From the cell containing the given text, extract its center point as [x, y] coordinate. 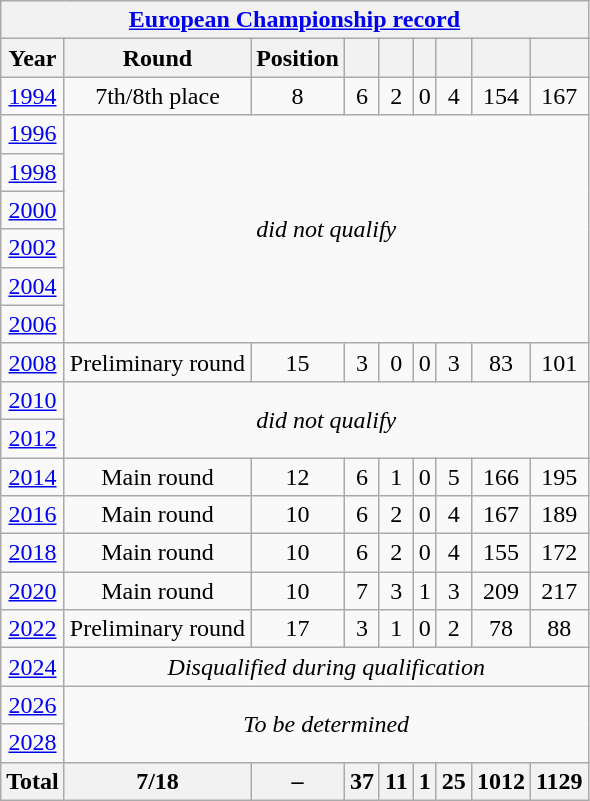
189 [559, 515]
2028 [33, 743]
88 [559, 629]
12 [298, 477]
166 [500, 477]
1129 [559, 781]
2026 [33, 705]
European Championship record [294, 20]
1012 [500, 781]
To be determined [326, 724]
2008 [33, 362]
7th/8th place [157, 96]
78 [500, 629]
7/18 [157, 781]
2020 [33, 591]
17 [298, 629]
25 [454, 781]
7 [362, 591]
37 [362, 781]
5 [454, 477]
1998 [33, 172]
2024 [33, 667]
2012 [33, 438]
154 [500, 96]
2004 [33, 286]
2000 [33, 210]
172 [559, 553]
2006 [33, 324]
195 [559, 477]
Position [298, 58]
217 [559, 591]
1994 [33, 96]
2016 [33, 515]
11 [396, 781]
2022 [33, 629]
1996 [33, 134]
101 [559, 362]
2010 [33, 400]
8 [298, 96]
2002 [33, 248]
Total [33, 781]
209 [500, 591]
2018 [33, 553]
Round [157, 58]
15 [298, 362]
83 [500, 362]
Disqualified during qualification [326, 667]
155 [500, 553]
– [298, 781]
Year [33, 58]
2014 [33, 477]
